From the cell containing the given text, extract its center point as [x, y] coordinate. 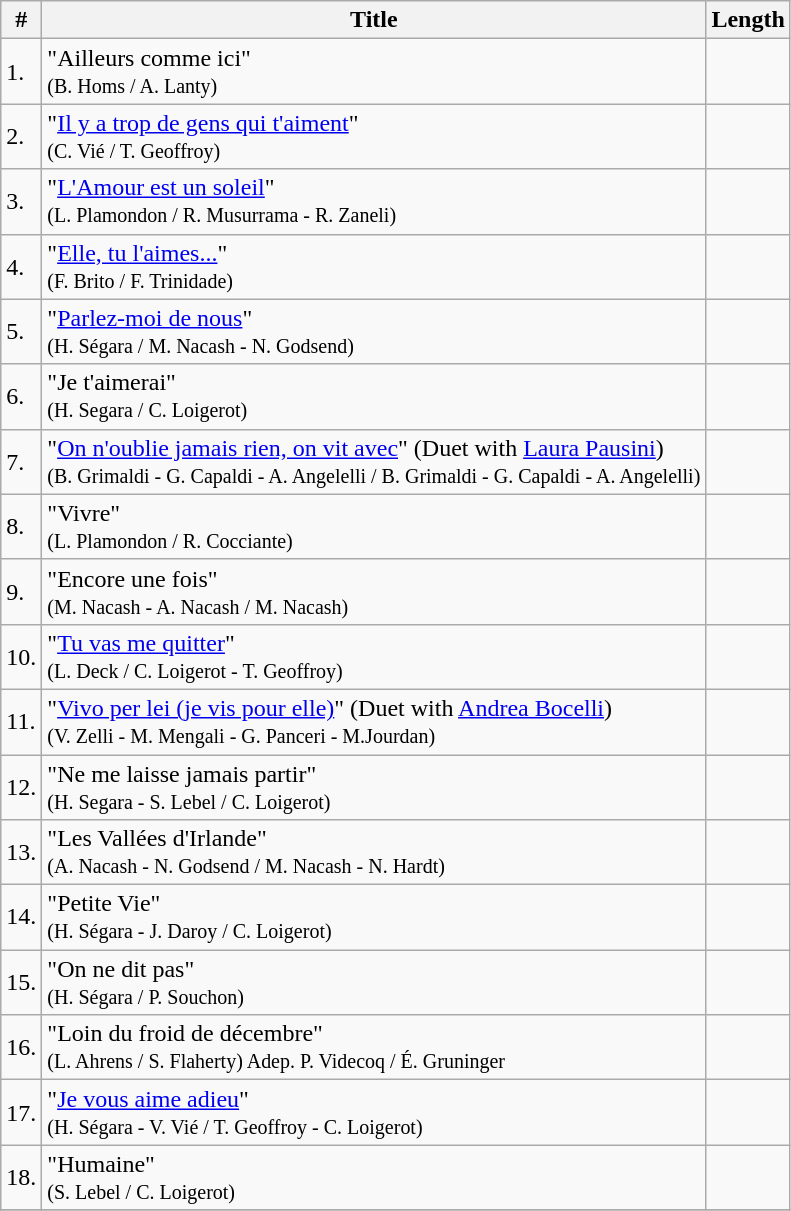
"Encore une fois" (M. Nacash - A. Nacash / M. Nacash) [374, 592]
"Loin du froid de décembre" (L. Ahrens / S. Flaherty) Adep. P. Videcoq / É. Gruninger [374, 1048]
5. [22, 332]
14. [22, 918]
# [22, 20]
3. [22, 202]
4. [22, 266]
12. [22, 786]
7. [22, 462]
"Elle, tu l'aimes..." (F. Brito / F. Trinidade) [374, 266]
13. [22, 852]
"Il y a trop de gens qui t'aiment" (C. Vié / T. Geoffroy) [374, 136]
"Ailleurs comme ici" (B. Homs / A. Lanty) [374, 72]
"Vivre" (L. Plamondon / R. Cocciante) [374, 526]
"Ne me laisse jamais partir" (H. Segara - S. Lebel / C. Loigerot) [374, 786]
8. [22, 526]
"Petite Vie" (H. Ségara - J. Daroy / C. Loigerot) [374, 918]
"Vivo per lei (je vis pour elle)" (Duet with Andrea Bocelli)(V. Zelli - M. Mengali - G. Panceri - M.Jourdan) [374, 722]
2. [22, 136]
Length [748, 20]
15. [22, 982]
17. [22, 1112]
"L'Amour est un soleil" (L. Plamondon / R. Musurrama - R. Zaneli) [374, 202]
"On ne dit pas" (H. Ségara / P. Souchon) [374, 982]
"On n'oublie jamais rien, on vit avec" (Duet with Laura Pausini)(B. Grimaldi - G. Capaldi - A. Angelelli / B. Grimaldi - G. Capaldi - A. Angelelli) [374, 462]
16. [22, 1048]
1. [22, 72]
"Je vous aime adieu" (H. Ségara - V. Vié / T. Geoffroy - C. Loigerot) [374, 1112]
Title [374, 20]
18. [22, 1178]
9. [22, 592]
10. [22, 656]
"Humaine" (S. Lebel / C. Loigerot) [374, 1178]
"Je t'aimerai" (H. Segara / C. Loigerot) [374, 396]
"Les Vallées d'Irlande" (A. Nacash - N. Godsend / M. Nacash - N. Hardt) [374, 852]
"Parlez-moi de nous" (H. Ségara / M. Nacash - N. Godsend) [374, 332]
"Tu vas me quitter" (L. Deck / C. Loigerot - T. Geoffroy) [374, 656]
6. [22, 396]
11. [22, 722]
